Capture the cell that displays the provided text and extract its (X, Y) central coordinate. 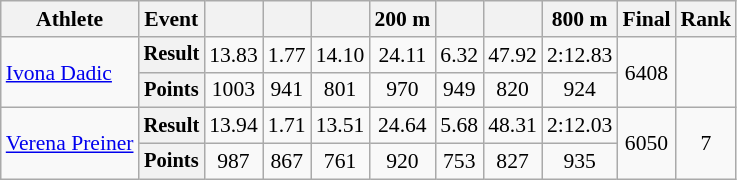
987 (234, 162)
1003 (234, 90)
761 (340, 162)
801 (340, 90)
Final (646, 19)
949 (459, 90)
13.83 (234, 55)
6.32 (459, 55)
920 (402, 162)
14.10 (340, 55)
753 (459, 162)
6408 (646, 72)
Ivona Dadic (70, 72)
2:12.03 (580, 126)
48.31 (512, 126)
935 (580, 162)
800 m (580, 19)
924 (580, 90)
13.94 (234, 126)
820 (512, 90)
827 (512, 162)
6050 (646, 144)
24.11 (402, 55)
1.71 (287, 126)
Verena Preiner (70, 144)
5.68 (459, 126)
970 (402, 90)
1.77 (287, 55)
24.64 (402, 126)
867 (287, 162)
Rank (706, 19)
Athlete (70, 19)
941 (287, 90)
2:12.83 (580, 55)
Event (172, 19)
47.92 (512, 55)
200 m (402, 19)
13.51 (340, 126)
7 (706, 144)
